Output the (X, Y) coordinate of the center of the cell containing the given text.  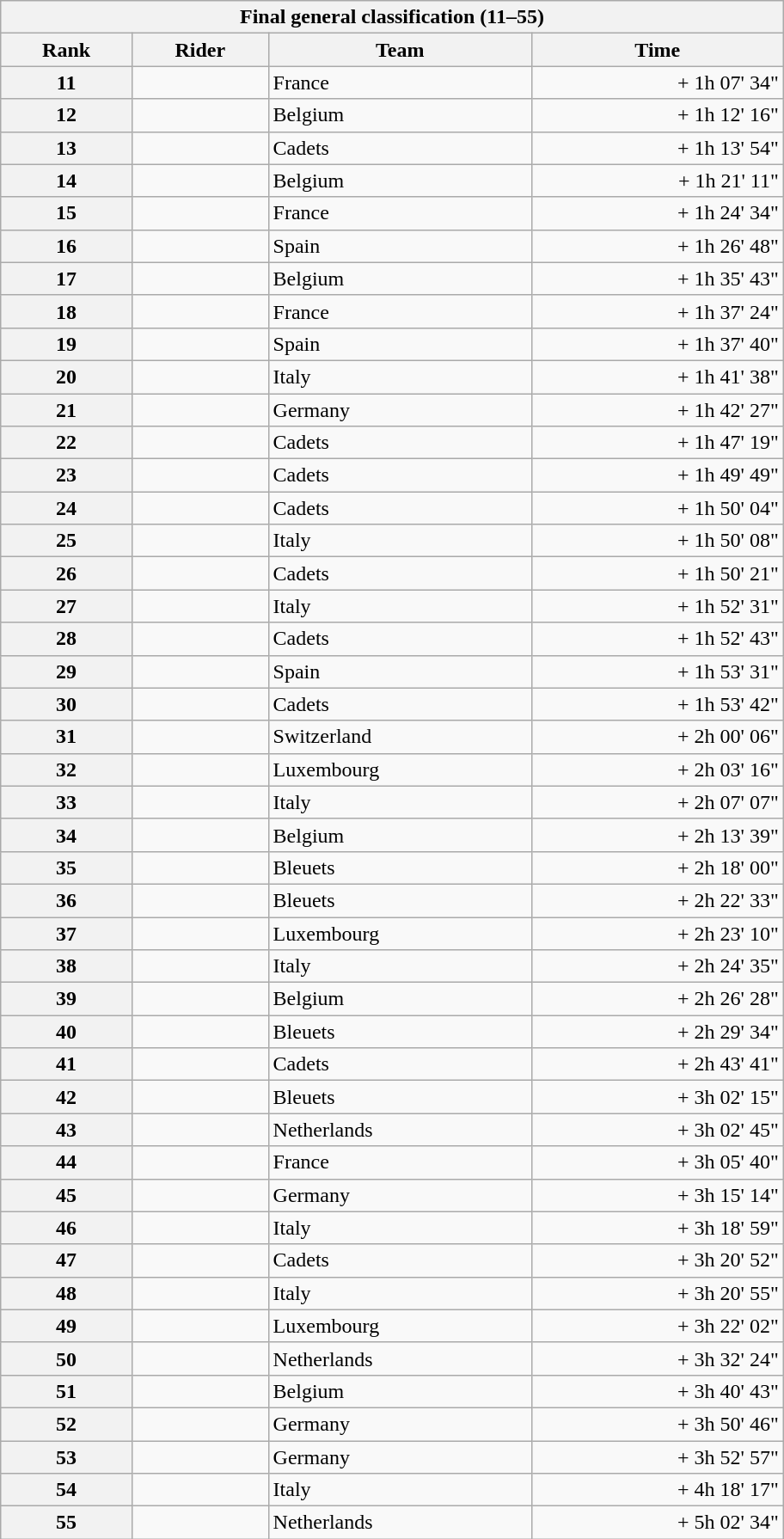
22 (67, 443)
+ 1h 50' 21" (657, 573)
+ 3h 15' 14" (657, 1195)
+ 4h 18' 17" (657, 1490)
21 (67, 410)
13 (67, 148)
+ 1h 49' 49" (657, 475)
16 (67, 246)
31 (67, 737)
+ 1h 47' 19" (657, 443)
53 (67, 1457)
39 (67, 999)
+ 2h 00' 06" (657, 737)
Switzerland (400, 737)
+ 1h 12' 16" (657, 115)
+ 1h 50' 04" (657, 508)
55 (67, 1523)
+ 3h 22' 02" (657, 1326)
42 (67, 1097)
52 (67, 1424)
+ 2h 23' 10" (657, 933)
15 (67, 213)
50 (67, 1358)
Final general classification (11–55) (392, 17)
+ 1h 13' 54" (657, 148)
+ 1h 42' 27" (657, 410)
+ 1h 26' 48" (657, 246)
+ 1h 07' 34" (657, 83)
+ 1h 21' 11" (657, 181)
35 (67, 868)
45 (67, 1195)
11 (67, 83)
33 (67, 802)
18 (67, 311)
+ 3h 32' 24" (657, 1358)
+ 3h 18' 59" (657, 1228)
17 (67, 279)
+ 1h 35' 43" (657, 279)
+ 2h 22' 33" (657, 900)
28 (67, 639)
25 (67, 541)
+ 5h 02' 34" (657, 1523)
27 (67, 606)
+ 3h 05' 40" (657, 1162)
+ 3h 02' 45" (657, 1130)
12 (67, 115)
+ 2h 43' 41" (657, 1064)
+ 1h 37' 24" (657, 311)
+ 2h 13' 39" (657, 835)
54 (67, 1490)
26 (67, 573)
24 (67, 508)
43 (67, 1130)
40 (67, 1032)
48 (67, 1293)
+ 3h 20' 55" (657, 1293)
23 (67, 475)
44 (67, 1162)
49 (67, 1326)
+ 1h 52' 31" (657, 606)
+ 3h 50' 46" (657, 1424)
41 (67, 1064)
32 (67, 769)
+ 1h 52' 43" (657, 639)
+ 1h 24' 34" (657, 213)
+ 3h 02' 15" (657, 1097)
29 (67, 671)
36 (67, 900)
+ 2h 24' 35" (657, 966)
Rank (67, 50)
+ 1h 50' 08" (657, 541)
Rider (199, 50)
+ 3h 40' 43" (657, 1391)
47 (67, 1260)
+ 3h 52' 57" (657, 1457)
51 (67, 1391)
+ 1h 37' 40" (657, 344)
38 (67, 966)
+ 3h 20' 52" (657, 1260)
+ 2h 26' 28" (657, 999)
+ 2h 18' 00" (657, 868)
Team (400, 50)
34 (67, 835)
Time (657, 50)
+ 2h 29' 34" (657, 1032)
+ 2h 07' 07" (657, 802)
30 (67, 704)
46 (67, 1228)
37 (67, 933)
20 (67, 377)
+ 1h 53' 31" (657, 671)
+ 1h 53' 42" (657, 704)
+ 1h 41' 38" (657, 377)
+ 2h 03' 16" (657, 769)
19 (67, 344)
14 (67, 181)
